Detect which cell encompasses the target text, then output its [x, y] center coordinate. 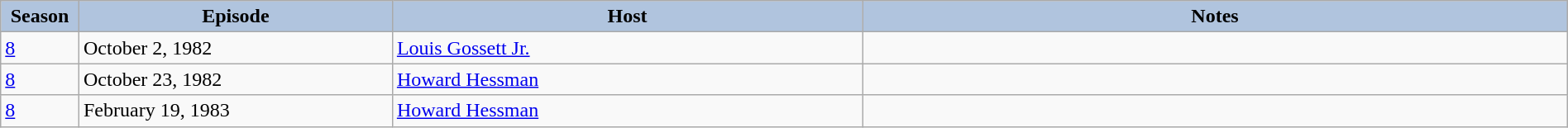
October 2, 1982 [235, 48]
Notes [1216, 17]
October 23, 1982 [235, 79]
Episode [235, 17]
Host [627, 17]
February 19, 1983 [235, 111]
Season [40, 17]
Louis Gossett Jr. [627, 48]
